From the cell containing the given text, extract its center point as (X, Y) coordinate. 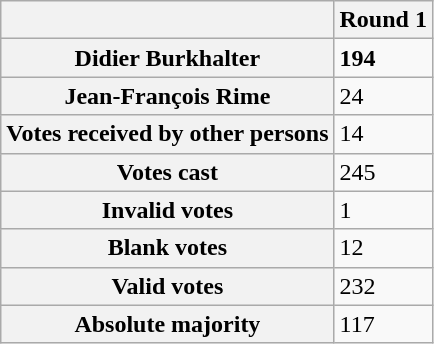
Invalid votes (168, 210)
Didier Burkhalter (168, 58)
117 (383, 324)
14 (383, 134)
Valid votes (168, 286)
194 (383, 58)
24 (383, 96)
12 (383, 248)
Votes cast (168, 172)
Blank votes (168, 248)
1 (383, 210)
245 (383, 172)
Jean-François Rime (168, 96)
232 (383, 286)
Round 1 (383, 20)
Absolute majority (168, 324)
Votes received by other persons (168, 134)
